Scan for the cell matching the given text and deliver its [X, Y] coordinate at center. 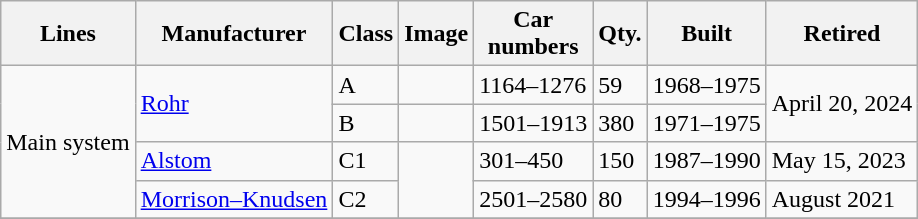
301–450 [534, 161]
1968–1975 [706, 85]
Morrison–Knudsen [234, 199]
B [366, 123]
1164–1276 [534, 85]
Qty. [620, 34]
1501–1913 [534, 123]
2501–2580 [534, 199]
1994–1996 [706, 199]
80 [620, 199]
380 [620, 123]
Built [706, 34]
Manufacturer [234, 34]
Alstom [234, 161]
Main system [68, 142]
Retired [842, 34]
150 [620, 161]
C2 [366, 199]
Rohr [234, 104]
Carnumbers [534, 34]
1987–1990 [706, 161]
59 [620, 85]
1971–1975 [706, 123]
May 15, 2023 [842, 161]
Image [436, 34]
Lines [68, 34]
April 20, 2024 [842, 104]
Class [366, 34]
C1 [366, 161]
August 2021 [842, 199]
A [366, 85]
